Extract the (x, y) coordinate from the center of the cell holding the provided text.  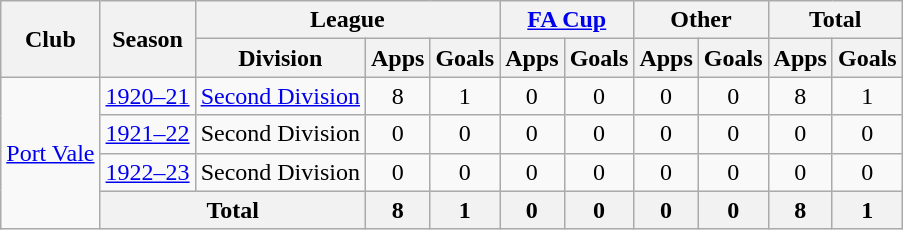
Season (148, 39)
Port Vale (50, 153)
1921–22 (148, 134)
Club (50, 39)
FA Cup (567, 20)
Division (280, 58)
League (348, 20)
1922–23 (148, 172)
Other (701, 20)
1920–21 (148, 96)
